Search for the cell housing the specified text and yield its (x, y) center coordinate. 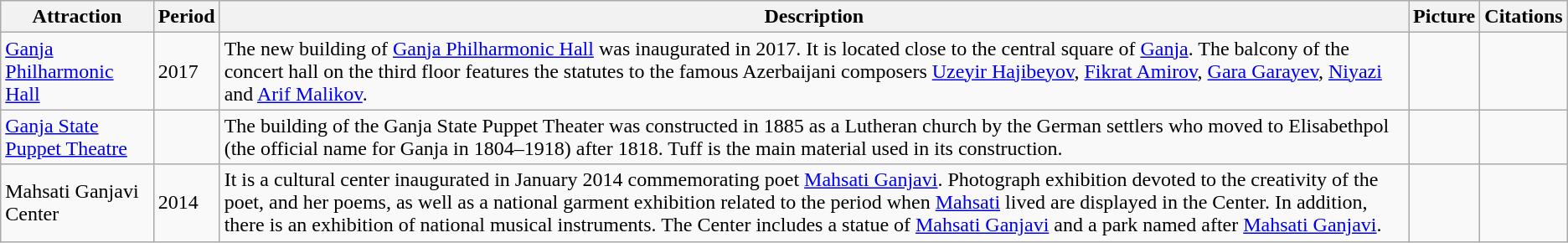
Description (814, 17)
Attraction (77, 17)
Period (186, 17)
2014 (186, 203)
Ganja Philharmonic Hall (77, 71)
Ganja State Puppet Theatre (77, 137)
2017 (186, 71)
Picture (1444, 17)
Mahsati Ganjavi Center (77, 203)
Citations (1524, 17)
